Search for the cell housing the specified text and yield its (X, Y) center coordinate. 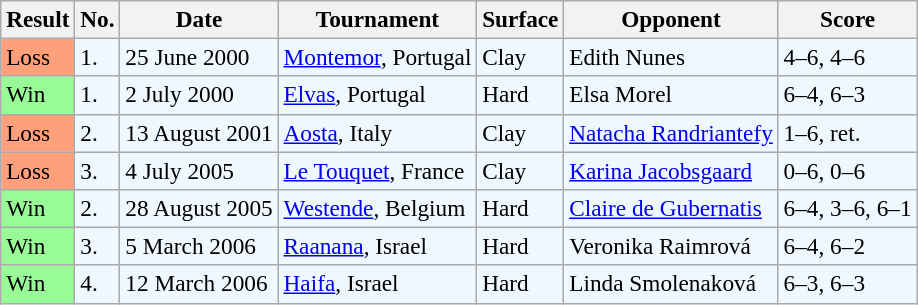
Natacha Randriantefy (671, 133)
6–4, 3–6, 6–1 (848, 208)
4 July 2005 (199, 170)
Surface (520, 19)
25 June 2000 (199, 57)
No. (98, 19)
Aosta, Italy (378, 133)
13 August 2001 (199, 133)
Edith Nunes (671, 57)
12 March 2006 (199, 284)
Elvas, Portugal (378, 95)
Le Touquet, France (378, 170)
Raanana, Israel (378, 246)
Opponent (671, 19)
Montemor, Portugal (378, 57)
Veronika Raimrová (671, 246)
Score (848, 19)
Linda Smolenaková (671, 284)
Westende, Belgium (378, 208)
Claire de Gubernatis (671, 208)
0–6, 0–6 (848, 170)
5 March 2006 (199, 246)
Haifa, Israel (378, 284)
4–6, 4–6 (848, 57)
Elsa Morel (671, 95)
Result (38, 19)
1–6, ret. (848, 133)
6–3, 6–3 (848, 284)
6–4, 6–2 (848, 246)
2 July 2000 (199, 95)
4. (98, 284)
6–4, 6–3 (848, 95)
Tournament (378, 19)
Date (199, 19)
28 August 2005 (199, 208)
Karina Jacobsgaard (671, 170)
